Pinpoint the cell where the given text exists, returning its (X, Y) midpoint coordinate. 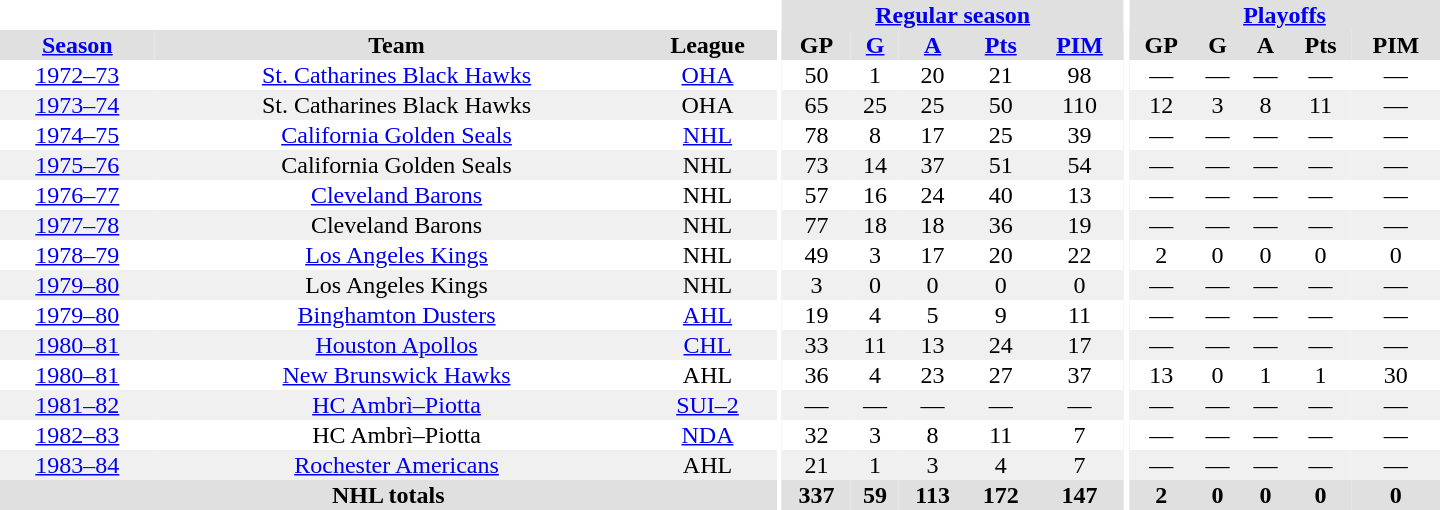
98 (1079, 75)
33 (816, 345)
30 (1396, 375)
NHL totals (388, 495)
Team (397, 45)
49 (816, 255)
NDA (707, 435)
32 (816, 435)
73 (816, 165)
16 (875, 195)
22 (1079, 255)
Season (78, 45)
54 (1079, 165)
Binghamton Dusters (397, 315)
New Brunswick Hawks (397, 375)
1972–73 (78, 75)
337 (816, 495)
110 (1079, 105)
CHL (707, 345)
1975–76 (78, 165)
172 (1000, 495)
1973–74 (78, 105)
147 (1079, 495)
59 (875, 495)
Rochester Americans (397, 465)
Regular season (953, 15)
9 (1000, 315)
23 (932, 375)
14 (875, 165)
77 (816, 225)
113 (932, 495)
65 (816, 105)
1982–83 (78, 435)
51 (1000, 165)
1974–75 (78, 135)
1977–78 (78, 225)
1983–84 (78, 465)
5 (932, 315)
78 (816, 135)
12 (1162, 105)
SUI–2 (707, 405)
League (707, 45)
1981–82 (78, 405)
27 (1000, 375)
40 (1000, 195)
1976–77 (78, 195)
1978–79 (78, 255)
39 (1079, 135)
Playoffs (1284, 15)
57 (816, 195)
Houston Apollos (397, 345)
